Provide the (x, y) coordinate of the cell's center where the given text is located.  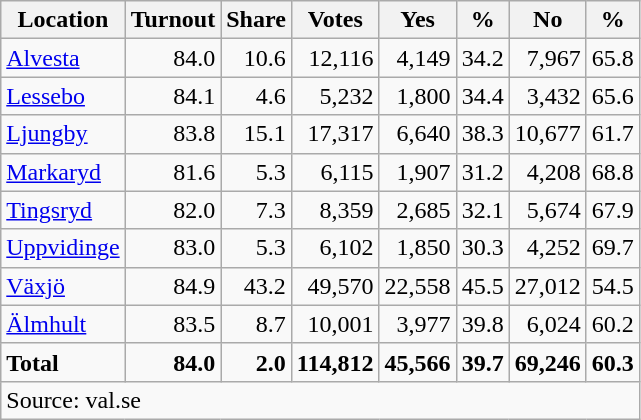
39.7 (482, 362)
Turnout (173, 20)
7.3 (256, 210)
Votes (335, 20)
1,850 (418, 248)
2.0 (256, 362)
6,115 (335, 172)
45.5 (482, 286)
39.8 (482, 324)
10,677 (548, 134)
Total (63, 362)
6,024 (548, 324)
65.8 (612, 58)
27,012 (548, 286)
38.3 (482, 134)
69.7 (612, 248)
3,977 (418, 324)
Markaryd (63, 172)
81.6 (173, 172)
65.6 (612, 96)
30.3 (482, 248)
No (548, 20)
83.5 (173, 324)
61.7 (612, 134)
83.8 (173, 134)
49,570 (335, 286)
84.9 (173, 286)
15.1 (256, 134)
Alvesta (63, 58)
Uppvidinge (63, 248)
17,317 (335, 134)
4,208 (548, 172)
54.5 (612, 286)
Share (256, 20)
6,102 (335, 248)
83.0 (173, 248)
69,246 (548, 362)
Yes (418, 20)
2,685 (418, 210)
22,558 (418, 286)
5,674 (548, 210)
31.2 (482, 172)
10,001 (335, 324)
Location (63, 20)
Ljungby (63, 134)
1,800 (418, 96)
67.9 (612, 210)
114,812 (335, 362)
12,116 (335, 58)
43.2 (256, 286)
45,566 (418, 362)
84.1 (173, 96)
60.2 (612, 324)
Tingsryd (63, 210)
8.7 (256, 324)
4,252 (548, 248)
5,232 (335, 96)
4.6 (256, 96)
Älmhult (63, 324)
4,149 (418, 58)
Lessebo (63, 96)
7,967 (548, 58)
34.4 (482, 96)
1,907 (418, 172)
Source: val.se (320, 400)
8,359 (335, 210)
Växjö (63, 286)
82.0 (173, 210)
68.8 (612, 172)
32.1 (482, 210)
10.6 (256, 58)
34.2 (482, 58)
3,432 (548, 96)
60.3 (612, 362)
6,640 (418, 134)
